Detect which cell encompasses the target text, then output its [X, Y] center coordinate. 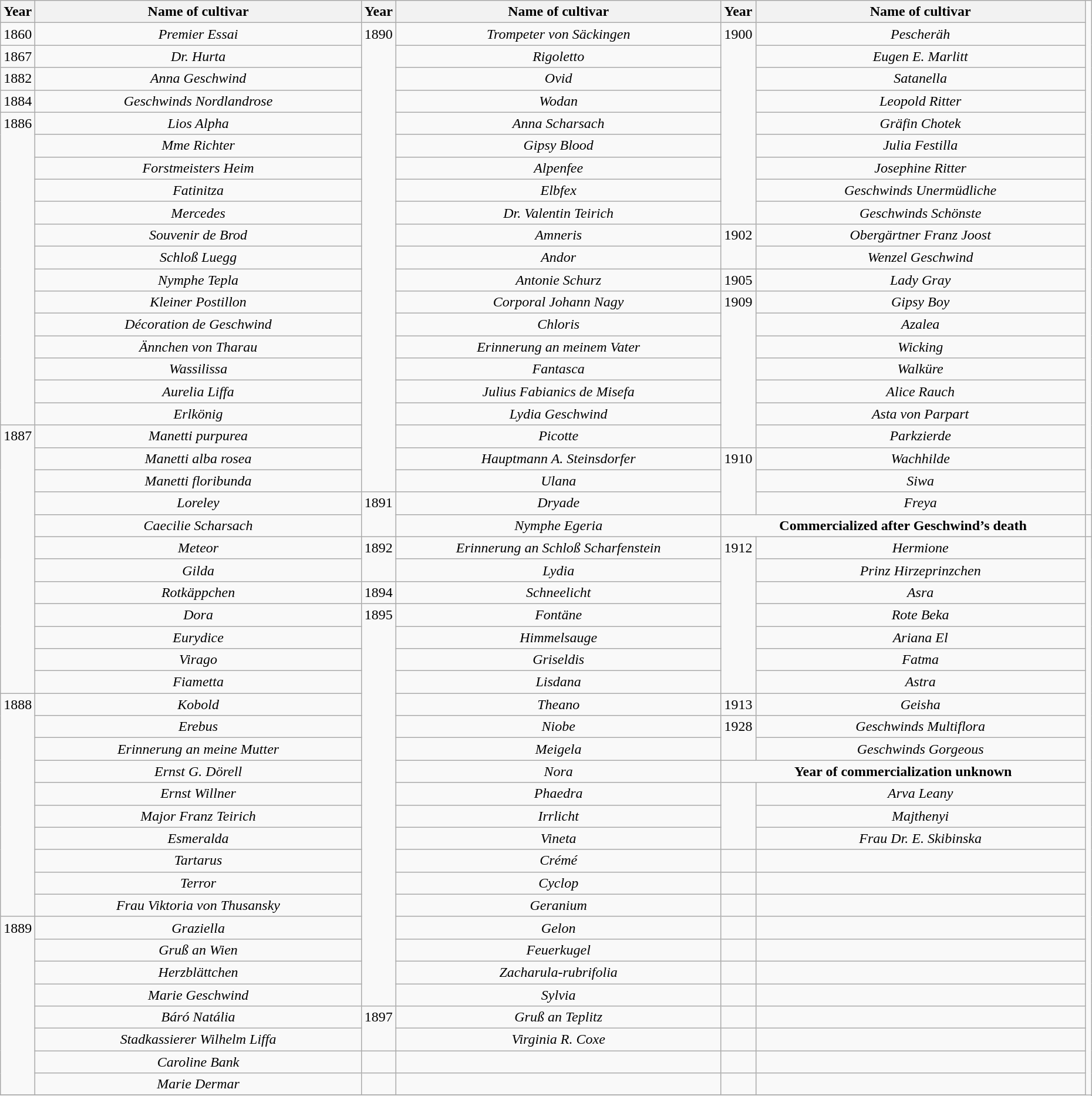
Ulana [558, 481]
Lydia Geschwind [558, 414]
Cyclop [558, 883]
Zacharula-rubrifolia [558, 972]
Fiametta [198, 682]
Aurelia Liffa [198, 392]
Nymphe Tepla [198, 280]
Frau Viktoria von Thusansky [198, 905]
Gräfin Chotek [921, 123]
Major Franz Teirich [198, 816]
Caroline Bank [198, 1062]
Corporal Johann Nagy [558, 302]
Arva Leany [921, 794]
Lisdana [558, 682]
Virago [198, 660]
Parkzierde [921, 436]
Premier Essai [198, 34]
Satanella [921, 79]
1902 [739, 246]
1905 [739, 280]
Freya [921, 503]
Geranium [558, 905]
1897 [378, 1028]
Hermione [921, 548]
Crémé [558, 861]
Commercialized after Geschwind’s death [903, 525]
1895 [378, 804]
Julia Festilla [921, 146]
Theano [558, 704]
Geschwinds Multiflora [921, 727]
Julius Fabianics de Misefa [558, 392]
Gipsy Blood [558, 146]
Siwa [921, 481]
1882 [18, 79]
Lady Gray [921, 280]
Esmeralda [198, 838]
Erinnerung an Schloß Scharfenstein [558, 548]
Wicking [921, 347]
Ernst Willner [198, 794]
Rigoletto [558, 56]
Graziella [198, 928]
1891 [378, 514]
Majthenyi [921, 816]
Alpenfee [558, 168]
Souvenir de Brod [198, 235]
Asta von Parpart [921, 414]
Ariana El [921, 637]
1894 [378, 592]
Terror [198, 883]
Meteor [198, 548]
Wassilissa [198, 369]
Irrlicht [558, 816]
1912 [739, 615]
Eugen E. Marlitt [921, 56]
Sylvia [558, 995]
Stadkassierer Wilhelm Liffa [198, 1040]
Eurydice [198, 637]
Lios Alpha [198, 123]
Walküre [921, 369]
Ernst G. Dörell [198, 771]
1889 [18, 1006]
Leopold Ritter [921, 101]
Kobold [198, 704]
Andor [558, 257]
Anna Geschwind [198, 79]
Elbfex [558, 190]
Gipsy Boy [921, 302]
Rotkäppchen [198, 592]
Gelon [558, 928]
1884 [18, 101]
1928 [739, 738]
Dryade [558, 503]
Schneelicht [558, 592]
Trompeter von Säckingen [558, 34]
Astra [921, 682]
Dr. Valentin Teirich [558, 213]
Phaedra [558, 794]
1910 [739, 481]
Wachhilde [921, 458]
Tartarus [198, 861]
Himmelsauge [558, 637]
Báró Natália [198, 1017]
1887 [18, 559]
Fantasca [558, 369]
Hauptmann A. Steinsdorfer [558, 458]
Vineta [558, 838]
Picotte [558, 436]
1888 [18, 805]
1886 [18, 269]
1890 [378, 257]
Anna Scharsach [558, 123]
Geschwinds Gorgeous [921, 749]
Geschwinds Schönste [921, 213]
Ännchen von Tharau [198, 347]
Virginia R. Coxe [558, 1040]
Josephine Ritter [921, 168]
Ovid [558, 79]
1867 [18, 56]
Erinnerung an meine Mutter [198, 749]
Geschwinds Unermüdliche [921, 190]
Forstmeisters Heim [198, 168]
Erebus [198, 727]
Dora [198, 615]
Year of commercialization unknown [903, 771]
Geisha [921, 704]
Caecilie Scharsach [198, 525]
Prinz Hirzeprinzchen [921, 570]
1900 [739, 123]
Lydia [558, 570]
Fontäne [558, 615]
Dr. Hurta [198, 56]
Erinnerung an meinem Vater [558, 347]
Antonie Schurz [558, 280]
1909 [739, 369]
Azalea [921, 325]
Herzblättchen [198, 972]
Gilda [198, 570]
Wodan [558, 101]
Mercedes [198, 213]
Nora [558, 771]
Alice Rauch [921, 392]
Manetti floribunda [198, 481]
Loreley [198, 503]
Asra [921, 592]
Schloß Luegg [198, 257]
Amneris [558, 235]
Manetti purpurea [198, 436]
Nymphe Egeria [558, 525]
Gruß an Wien [198, 950]
Pescheräh [921, 34]
Fatma [921, 660]
Geschwinds Nordlandrose [198, 101]
Erlkönig [198, 414]
Wenzel Geschwind [921, 257]
Gruß an Teplitz [558, 1017]
Obergärtner Franz Joost [921, 235]
Manetti alba rosea [198, 458]
Griseldis [558, 660]
Fatinitza [198, 190]
Décoration de Geschwind [198, 325]
Marie Dermar [198, 1084]
Kleiner Postillon [198, 302]
Rote Beka [921, 615]
1860 [18, 34]
Meigela [558, 749]
Mme Richter [198, 146]
Chloris [558, 325]
Feuerkugel [558, 950]
1892 [378, 559]
1913 [739, 704]
Niobe [558, 727]
Marie Geschwind [198, 995]
Frau Dr. E. Skibinska [921, 838]
